For the text-containing cell, return its midpoint in [X, Y] coordinate format. 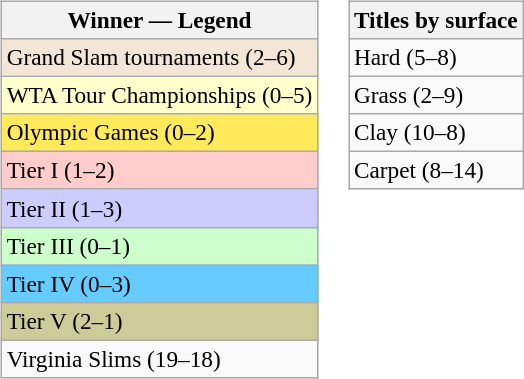
Virginia Slims (19–18) [160, 360]
Winner — Legend [160, 20]
Carpet (8–14) [436, 171]
Olympic Games (0–2) [160, 133]
Grass (2–9) [436, 95]
Hard (5–8) [436, 57]
Tier II (1–3) [160, 208]
WTA Tour Championships (0–5) [160, 95]
Clay (10–8) [436, 133]
Tier III (0–1) [160, 246]
Tier IV (0–3) [160, 284]
Tier V (2–1) [160, 322]
Titles by surface [436, 20]
Tier I (1–2) [160, 171]
Grand Slam tournaments (2–6) [160, 57]
